Locate the cell with the specified text and output its [X, Y] center coordinate. 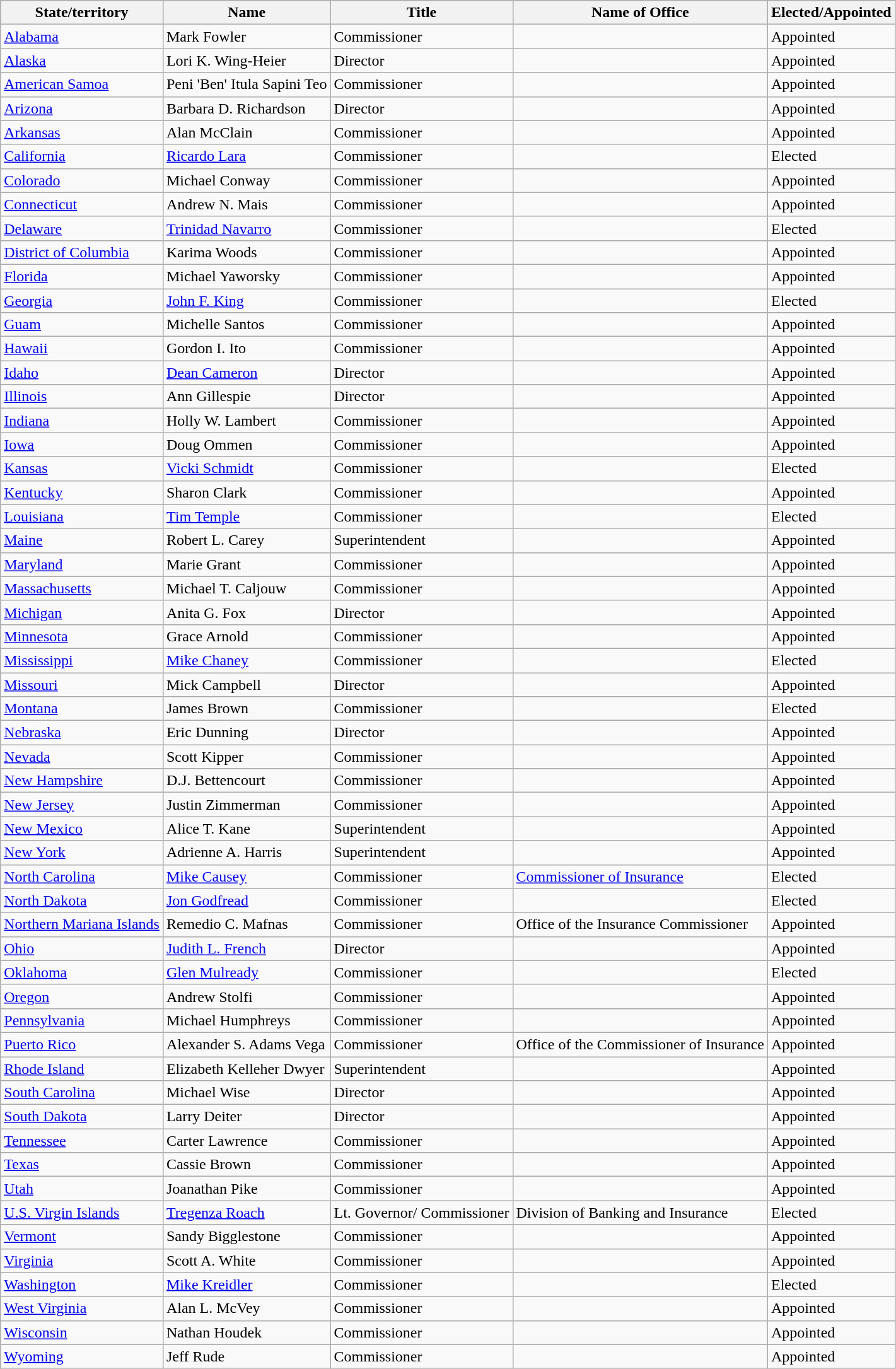
Jeff Rude [247, 1356]
Iowa [82, 445]
Vicki Schmidt [247, 469]
Michael Wise [247, 1093]
Texas [82, 1165]
Louisiana [82, 516]
New Hampshire [82, 781]
Mike Chaney [247, 660]
Holly W. Lambert [247, 421]
Glen Mulready [247, 972]
New Jersey [82, 805]
Anita G. Fox [247, 612]
Vermont [82, 1237]
Oregon [82, 996]
Carter Lawrence [247, 1141]
Ohio [82, 948]
Arkansas [82, 132]
Name of Office [641, 13]
Joanathan Pike [247, 1189]
State/territory [82, 13]
Minnesota [82, 636]
Puerto Rico [82, 1044]
Florida [82, 276]
North Carolina [82, 877]
Tregenza Roach [247, 1213]
Tennessee [82, 1141]
Connecticut [82, 204]
Division of Banking and Insurance [641, 1213]
Nevada [82, 757]
New York [82, 853]
Oklahoma [82, 972]
Office of the Commissioner of Insurance [641, 1044]
Andrew N. Mais [247, 204]
Nebraska [82, 733]
Maine [82, 540]
Sharon Clark [247, 492]
Kentucky [82, 492]
U.S. Virgin Islands [82, 1213]
Name [247, 13]
Pennsylvania [82, 1020]
Trinidad Navarro [247, 228]
Jon Godfread [247, 900]
Virginia [82, 1261]
John F. King [247, 301]
Mississippi [82, 660]
South Carolina [82, 1093]
Alice T. Kane [247, 829]
West Virginia [82, 1308]
Michelle Santos [247, 325]
Michael Humphreys [247, 1020]
Delaware [82, 228]
Barbara D. Richardson [247, 108]
Missouri [82, 684]
Gordon I. Ito [247, 349]
Scott Kipper [247, 757]
Robert L. Carey [247, 540]
Wisconsin [82, 1332]
Scott A. White [247, 1261]
Karima Woods [247, 252]
Idaho [82, 373]
Mark Fowler [247, 37]
Andrew Stolfi [247, 996]
Washington [82, 1285]
Mick Campbell [247, 684]
James Brown [247, 709]
Rhode Island [82, 1069]
Judith L. French [247, 948]
California [82, 156]
Doug Ommen [247, 445]
Mike Causey [247, 877]
Elizabeth Kelleher Dwyer [247, 1069]
Guam [82, 325]
Maryland [82, 564]
Alexander S. Adams Vega [247, 1044]
Utah [82, 1189]
Sandy Bigglestone [247, 1237]
Arizona [82, 108]
Northern Mariana Islands [82, 924]
Alabama [82, 37]
New Mexico [82, 829]
South Dakota [82, 1117]
Lori K. Wing-Heier [247, 61]
Hawaii [82, 349]
Ann Gillespie [247, 397]
Eric Dunning [247, 733]
Office of the Insurance Commissioner [641, 924]
Peni 'Ben' Itula Sapini Teo [247, 84]
Michael Yaworsky [247, 276]
Justin Zimmerman [247, 805]
Alaska [82, 61]
Illinois [82, 397]
Tim Temple [247, 516]
Lt. Governor/ Commissioner [421, 1213]
Commissioner of Insurance [641, 877]
Marie Grant [247, 564]
Georgia [82, 301]
D.J. Bettencourt [247, 781]
District of Columbia [82, 252]
Mike Kreidler [247, 1285]
Nathan Houdek [247, 1332]
Title [421, 13]
Montana [82, 709]
Alan McClain [247, 132]
Wyoming [82, 1356]
Kansas [82, 469]
Dean Cameron [247, 373]
Grace Arnold [247, 636]
Massachusetts [82, 588]
Michael Conway [247, 180]
Michigan [82, 612]
Cassie Brown [247, 1165]
Alan L. McVey [247, 1308]
North Dakota [82, 900]
Adrienne A. Harris [247, 853]
Larry Deiter [247, 1117]
Remedio C. Mafnas [247, 924]
American Samoa [82, 84]
Elected/Appointed [832, 13]
Indiana [82, 421]
Ricardo Lara [247, 156]
Michael T. Caljouw [247, 588]
Colorado [82, 180]
